Output the (X, Y) coordinate of the center of the cell containing the given text.  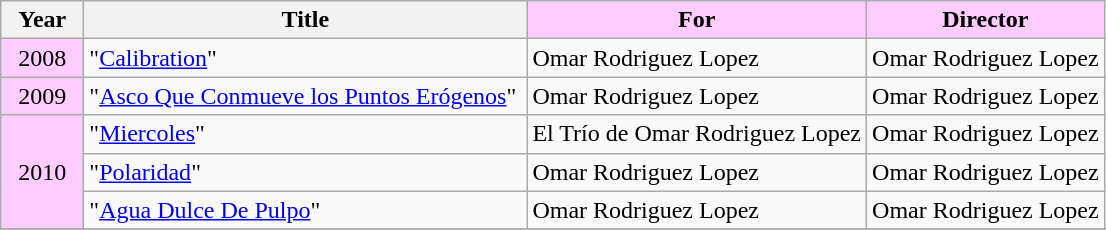
2010 (42, 172)
2008 (42, 58)
2009 (42, 96)
Director (986, 20)
"Agua Dulce De Pulpo" (306, 210)
"Polaridad" (306, 172)
For (697, 20)
El Trío de Omar Rodriguez Lopez (697, 134)
"Asco Que Conmueve los Puntos Erógenos" (306, 96)
"Miercoles" (306, 134)
"Calibration" (306, 58)
Title (306, 20)
Year (42, 20)
